Locate the cell with the specified text and output its (x, y) center coordinate. 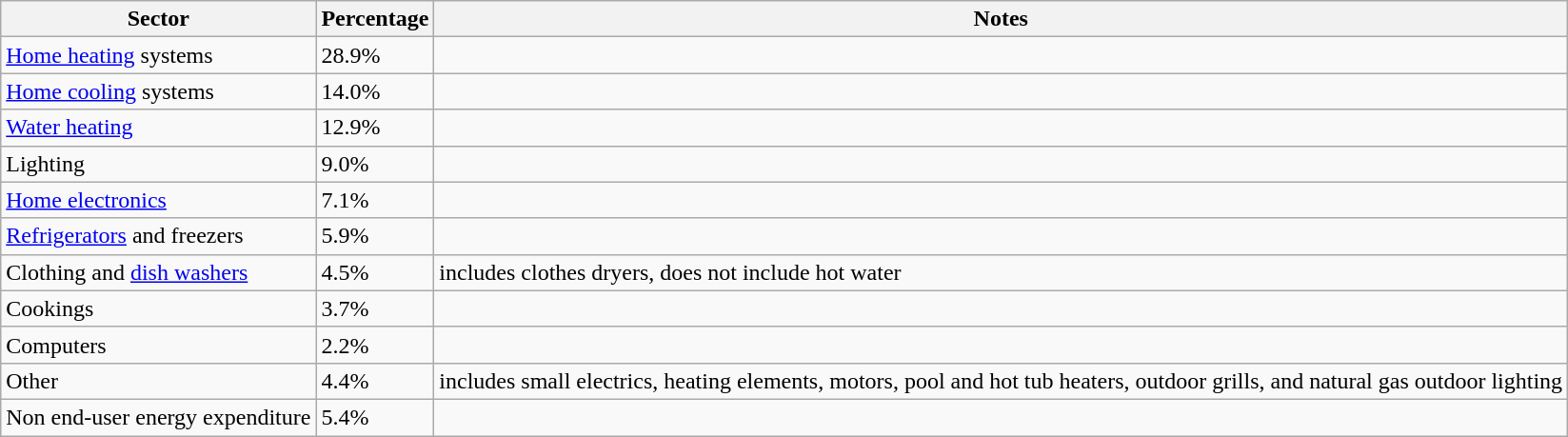
Percentage (375, 19)
Other (158, 381)
5.9% (375, 236)
Home cooling systems (158, 91)
Water heating (158, 128)
Notes (1002, 19)
12.9% (375, 128)
includes clothes dryers, does not include hot water (1002, 272)
3.7% (375, 308)
5.4% (375, 417)
7.1% (375, 200)
Refrigerators and freezers (158, 236)
4.5% (375, 272)
2.2% (375, 345)
9.0% (375, 164)
14.0% (375, 91)
28.9% (375, 55)
Non end-user energy expenditure (158, 417)
Home electronics (158, 200)
Sector (158, 19)
Clothing and dish washers (158, 272)
4.4% (375, 381)
Cookings (158, 308)
includes small electrics, heating elements, motors, pool and hot tub heaters, outdoor grills, and natural gas outdoor lighting (1002, 381)
Lighting (158, 164)
Computers (158, 345)
Home heating systems (158, 55)
